For the text-containing cell, return its midpoint in (X, Y) coordinate format. 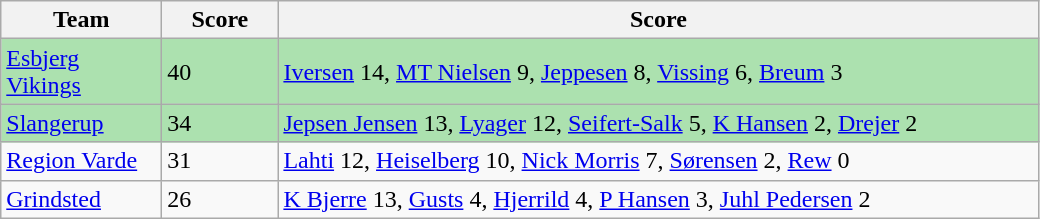
Slangerup (82, 123)
Lahti 12, Heiselberg 10, Nick Morris 7, Sørensen 2, Rew 0 (658, 161)
Grindsted (82, 199)
K Bjerre 13, Gusts 4, Hjerrild 4, P Hansen 3, Juhl Pedersen 2 (658, 199)
Esbjerg Vikings (82, 72)
Team (82, 20)
31 (220, 161)
26 (220, 199)
Iversen 14, MT Nielsen 9, Jeppesen 8, Vissing 6, Breum 3 (658, 72)
Jepsen Jensen 13, Lyager 12, Seifert-Salk 5, K Hansen 2, Drejer 2 (658, 123)
34 (220, 123)
40 (220, 72)
Region Varde (82, 161)
